Output the (X, Y) coordinate of the center of the cell containing the given text.  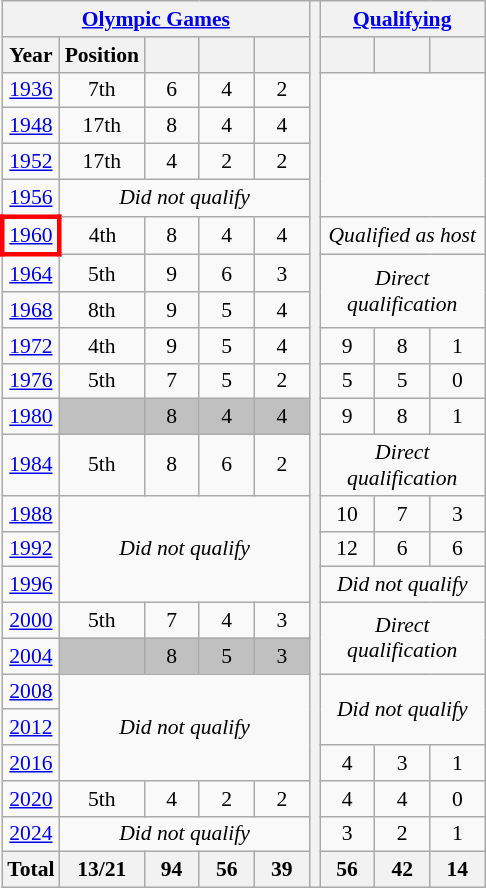
8th (102, 310)
1960 (30, 236)
1972 (30, 346)
Position (102, 55)
2012 (30, 728)
Qualified as host (402, 236)
1936 (30, 90)
1964 (30, 274)
2000 (30, 621)
2008 (30, 692)
1992 (30, 549)
12 (348, 549)
1976 (30, 381)
1996 (30, 585)
2016 (30, 763)
1948 (30, 126)
1952 (30, 162)
10 (348, 514)
1984 (30, 466)
2020 (30, 799)
Year (30, 55)
42 (402, 870)
1988 (30, 514)
2024 (30, 834)
Olympic Games (156, 19)
7th (102, 90)
Total (30, 870)
1956 (30, 198)
13/21 (102, 870)
14 (458, 870)
1980 (30, 417)
1968 (30, 310)
39 (282, 870)
Qualifying (402, 19)
94 (172, 870)
2004 (30, 656)
